Scan for the cell matching the given text and deliver its (X, Y) coordinate at center. 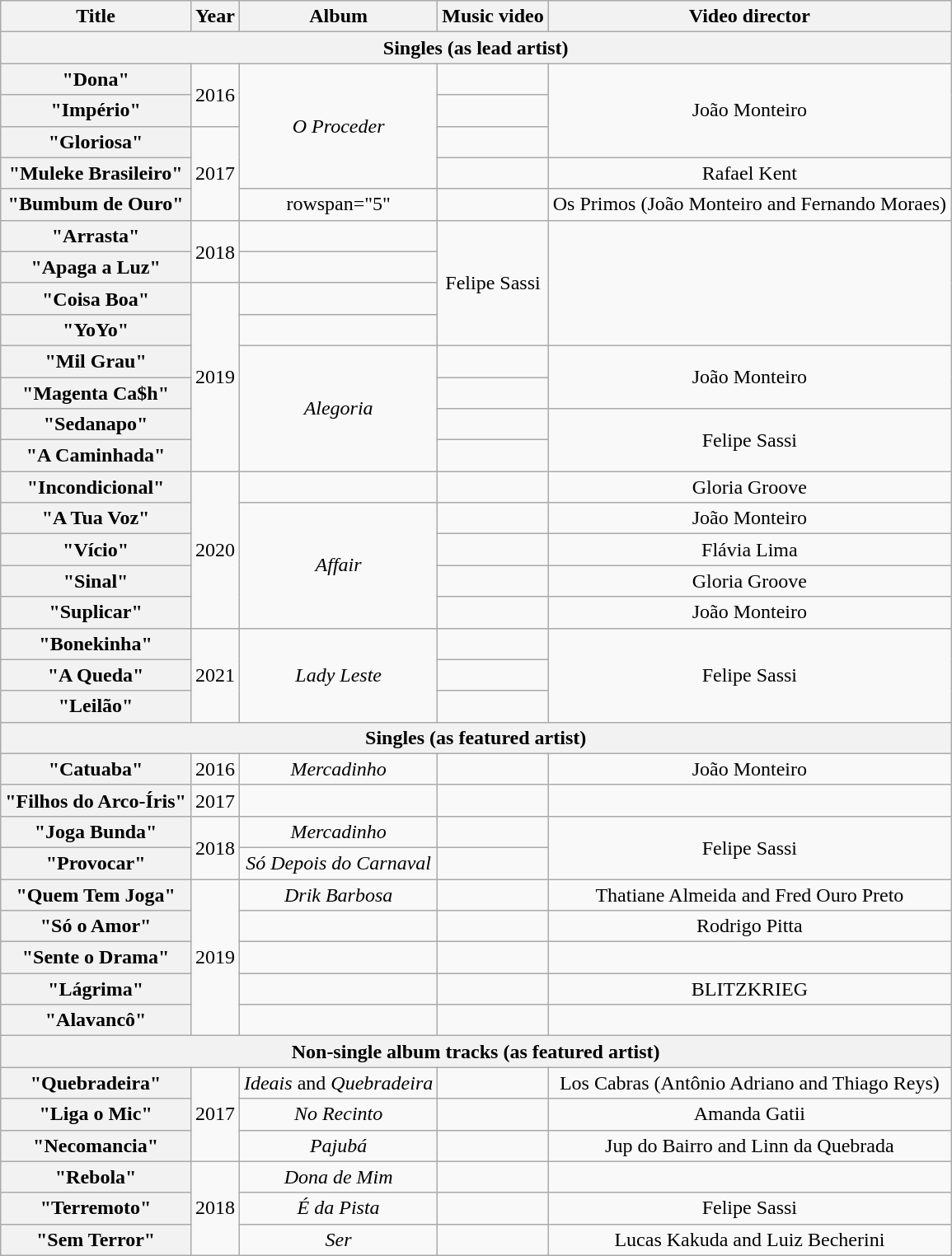
É da Pista (338, 1208)
"Arrasta" (96, 236)
"Filhos do Arco-Íris" (96, 800)
Affair (338, 565)
Title (96, 16)
Dona de Mim (338, 1177)
Flávia Lima (749, 550)
Los Cabras (Antônio Adriano and Thiago Reys) (749, 1083)
"Magenta Ca$h" (96, 393)
"Lágrima" (96, 989)
BLITZKRIEG (749, 989)
Singles (as lead artist) (476, 48)
"Quem Tem Joga" (96, 894)
Year (214, 16)
"Sinal" (96, 581)
"A Queda" (96, 675)
"YoYo" (96, 330)
Video director (749, 16)
O Proceder (338, 126)
"Gloriosa" (96, 142)
Album (338, 16)
"Império" (96, 110)
Amanda Gatii (749, 1114)
Rafael Kent (749, 173)
Thatiane Almeida and Fred Ouro Preto (749, 894)
"Bonekinha" (96, 644)
Ser (338, 1240)
"Bumbum de Ouro" (96, 204)
"A Tua Voz" (96, 518)
"Provocar" (96, 863)
"Suplicar" (96, 612)
Lady Leste (338, 675)
Singles (as featured artist) (476, 738)
"Necomancia" (96, 1146)
Alegoria (338, 408)
"Quebradeira" (96, 1083)
Rodrigo Pitta (749, 926)
No Recinto (338, 1114)
"Coisa Boa" (96, 298)
2020 (214, 550)
"Liga o Mic" (96, 1114)
Pajubá (338, 1146)
"Incondicional" (96, 487)
"Vício" (96, 550)
Music video (493, 16)
"Só o Amor" (96, 926)
"Sente o Drama" (96, 958)
"Sedanapo" (96, 424)
Só Depois do Carnaval (338, 863)
"Alavancô" (96, 1020)
Drik Barbosa (338, 894)
"Apaga a Luz" (96, 267)
rowspan="5" (338, 204)
"A Caminhada" (96, 456)
"Catuaba" (96, 769)
Jup do Bairro and Linn da Quebrada (749, 1146)
"Rebola" (96, 1177)
"Leilão" (96, 706)
"Mil Grau" (96, 361)
Non-single album tracks (as featured artist) (476, 1052)
"Muleke Brasileiro" (96, 173)
2021 (214, 675)
Ideais and Quebradeira (338, 1083)
"Joga Bunda" (96, 832)
"Sem Terror" (96, 1240)
"Dona" (96, 79)
Os Primos (João Monteiro and Fernando Moraes) (749, 204)
"Terremoto" (96, 1208)
Lucas Kakuda and Luiz Becherini (749, 1240)
